Detect which cell encompasses the target text, then output its [X, Y] center coordinate. 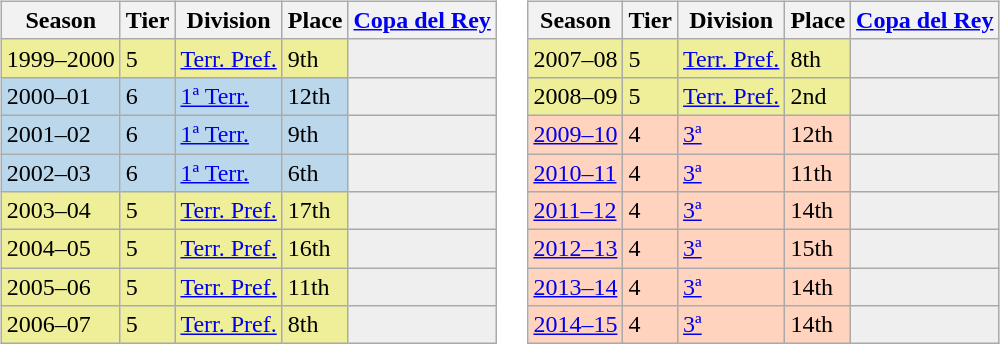
2010–11 [576, 173]
2004–05 [60, 249]
2nd [818, 96]
2003–04 [60, 211]
2013–14 [576, 287]
2001–02 [60, 134]
2007–08 [576, 58]
2012–13 [576, 249]
15th [818, 249]
2011–12 [576, 211]
16th [315, 249]
6th [315, 173]
2005–06 [60, 287]
2000–01 [60, 96]
1999–2000 [60, 58]
2014–15 [576, 325]
2002–03 [60, 173]
2009–10 [576, 134]
2006–07 [60, 325]
2008–09 [576, 96]
17th [315, 211]
